Pinpoint the cell where the given text exists, returning its [x, y] midpoint coordinate. 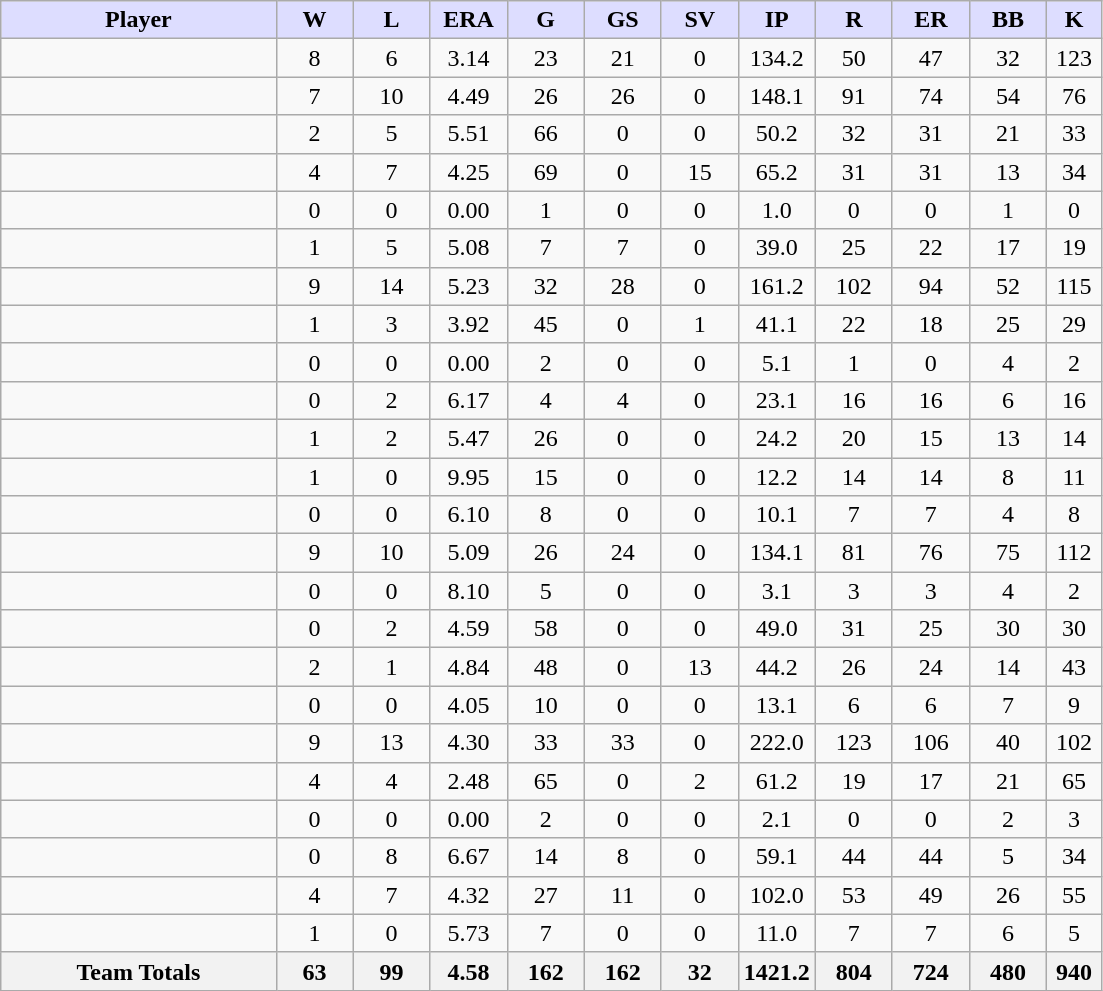
940 [1074, 971]
4.32 [468, 895]
65.2 [776, 172]
4.59 [468, 629]
53 [854, 895]
47 [930, 58]
10.1 [776, 515]
480 [1008, 971]
74 [930, 96]
94 [930, 286]
69 [546, 172]
23.1 [776, 400]
4.49 [468, 96]
45 [546, 324]
115 [1074, 286]
ERA [468, 20]
39.0 [776, 248]
58 [546, 629]
ER [930, 20]
724 [930, 971]
G [546, 20]
161.2 [776, 286]
6.10 [468, 515]
59.1 [776, 857]
1421.2 [776, 971]
K [1074, 20]
4.84 [468, 667]
24.2 [776, 438]
IP [776, 20]
1.0 [776, 210]
R [854, 20]
4.05 [468, 705]
134.1 [776, 553]
6.17 [468, 400]
134.2 [776, 58]
Team Totals [138, 971]
50 [854, 58]
11.0 [776, 933]
5.73 [468, 933]
Player [138, 20]
23 [546, 58]
49.0 [776, 629]
3.14 [468, 58]
4.58 [468, 971]
4.30 [468, 743]
5.23 [468, 286]
804 [854, 971]
81 [854, 553]
5.08 [468, 248]
49 [930, 895]
SV [700, 20]
5.47 [468, 438]
61.2 [776, 781]
112 [1074, 553]
5.1 [776, 362]
3.92 [468, 324]
148.1 [776, 96]
GS [622, 20]
91 [854, 96]
55 [1074, 895]
52 [1008, 286]
63 [314, 971]
BB [1008, 20]
9.95 [468, 477]
2.48 [468, 781]
W [314, 20]
3.1 [776, 591]
54 [1008, 96]
41.1 [776, 324]
20 [854, 438]
5.51 [468, 134]
4.25 [468, 172]
43 [1074, 667]
50.2 [776, 134]
2.1 [776, 819]
75 [1008, 553]
13.1 [776, 705]
5.09 [468, 553]
27 [546, 895]
18 [930, 324]
28 [622, 286]
106 [930, 743]
8.10 [468, 591]
40 [1008, 743]
12.2 [776, 477]
222.0 [776, 743]
L [392, 20]
99 [392, 971]
102.0 [776, 895]
6.67 [468, 857]
29 [1074, 324]
66 [546, 134]
48 [546, 667]
44.2 [776, 667]
